Output the [x, y] coordinate of the center of the cell containing the given text.  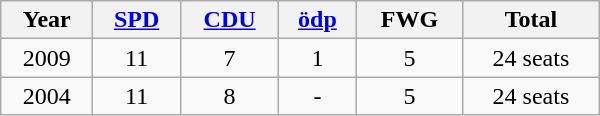
FWG [409, 20]
ödp [318, 20]
Total [532, 20]
Year [47, 20]
CDU [230, 20]
- [318, 96]
2004 [47, 96]
2009 [47, 58]
7 [230, 58]
8 [230, 96]
SPD [137, 20]
1 [318, 58]
